From the cell containing the given text, extract its center point as [X, Y] coordinate. 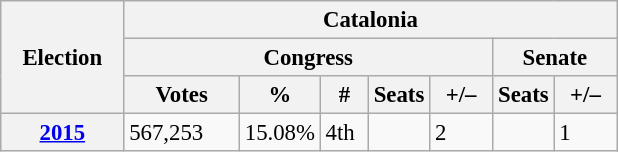
% [280, 95]
Votes [182, 95]
Senate [555, 58]
Election [62, 58]
# [344, 95]
2 [462, 133]
1 [586, 133]
Congress [308, 58]
567,253 [182, 133]
2015 [62, 133]
Catalonia [370, 20]
4th [344, 133]
15.08% [280, 133]
